Identify which cell holds the provided text, then report its [X, Y] central coordinate. 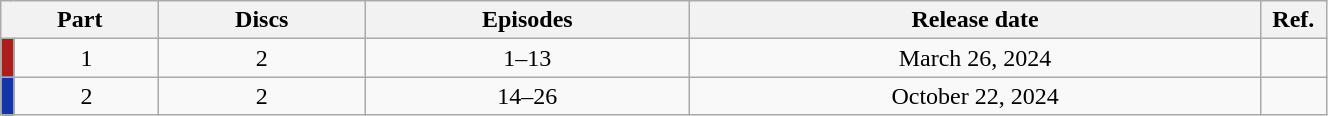
Ref. [1293, 20]
Episodes [528, 20]
1 [86, 58]
March 26, 2024 [975, 58]
14–26 [528, 96]
Release date [975, 20]
Discs [262, 20]
Part [80, 20]
October 22, 2024 [975, 96]
1–13 [528, 58]
